From the cell containing the given text, extract its center point as (X, Y) coordinate. 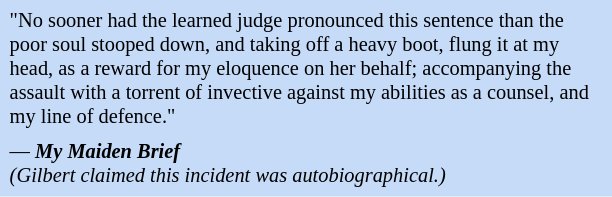
— My Maiden Brief(Gilbert claimed this incident was autobiographical.) (306, 164)
